Return (X, Y) of the center of cell containing provided text 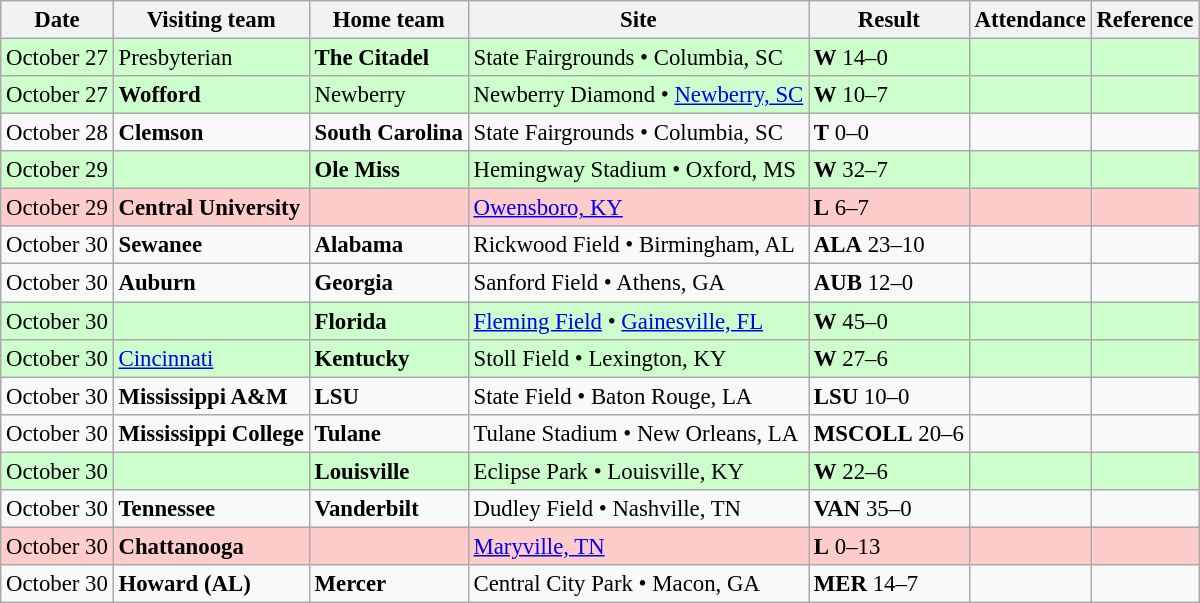
LSU (388, 396)
Tulane Stadium • New Orleans, LA (638, 433)
W 10–7 (890, 95)
State Field • Baton Rouge, LA (638, 396)
Rickwood Field • Birmingham, AL (638, 245)
VAN 35–0 (890, 509)
Result (890, 20)
Tennessee (211, 509)
Auburn (211, 283)
Date (57, 20)
Chattanooga (211, 546)
W 14–0 (890, 58)
ALA 23–10 (890, 245)
L 6–7 (890, 208)
Home team (388, 20)
Alabama (388, 245)
Vanderbilt (388, 509)
LSU 10–0 (890, 396)
Site (638, 20)
Eclipse Park • Louisville, KY (638, 471)
W 22–6 (890, 471)
AUB 12–0 (890, 283)
Visiting team (211, 20)
Tulane (388, 433)
Georgia (388, 283)
Louisville (388, 471)
Mississippi College (211, 433)
Sanford Field • Athens, GA (638, 283)
Owensboro, KY (638, 208)
Stoll Field • Lexington, KY (638, 358)
Florida (388, 321)
Howard (AL) (211, 584)
The Citadel (388, 58)
Mercer (388, 584)
Hemingway Stadium • Oxford, MS (638, 170)
South Carolina (388, 133)
October 28 (57, 133)
Sewanee (211, 245)
W 27–6 (890, 358)
Mississippi A&M (211, 396)
Reference (1145, 20)
W 32–7 (890, 170)
Cincinnati (211, 358)
Newberry (388, 95)
Newberry Diamond • Newberry, SC (638, 95)
Wofford (211, 95)
Maryville, TN (638, 546)
Attendance (1030, 20)
T 0–0 (890, 133)
Central University (211, 208)
MSCOLL 20–6 (890, 433)
Presbyterian (211, 58)
W 45–0 (890, 321)
Ole Miss (388, 170)
Kentucky (388, 358)
MER 14–7 (890, 584)
Central City Park • Macon, GA (638, 584)
Clemson (211, 133)
L 0–13 (890, 546)
Fleming Field • Gainesville, FL (638, 321)
Dudley Field • Nashville, TN (638, 509)
